Capture the cell that displays the provided text and extract its (X, Y) central coordinate. 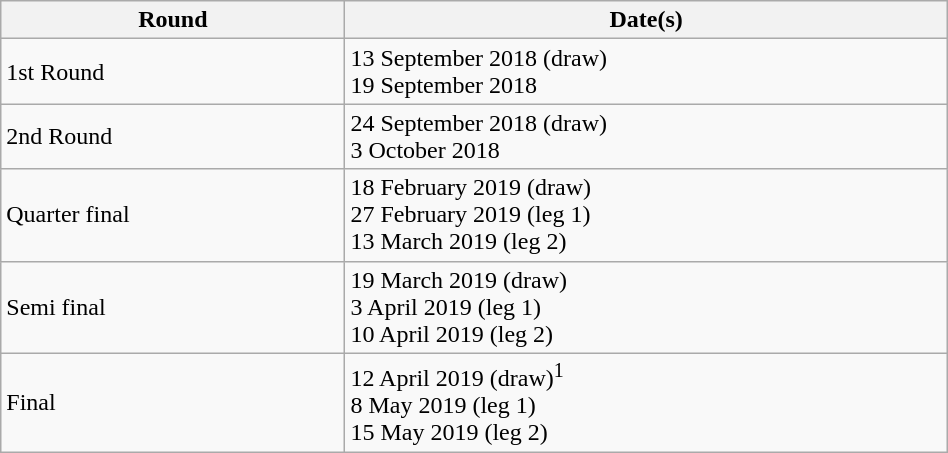
1st Round (173, 72)
Round (173, 20)
13 September 2018 (draw)19 September 2018 (646, 72)
12 April 2019 (draw)18 May 2019 (leg 1)15 May 2019 (leg 2) (646, 402)
18 February 2019 (draw)27 February 2019 (leg 1)13 March 2019 (leg 2) (646, 215)
19 March 2019 (draw)3 April 2019 (leg 1)10 April 2019 (leg 2) (646, 307)
Semi final (173, 307)
Date(s) (646, 20)
2nd Round (173, 136)
Final (173, 402)
Quarter final (173, 215)
24 September 2018 (draw)3 October 2018 (646, 136)
